Determine the (X, Y) coordinate at the center of the cell enclosing the given text.  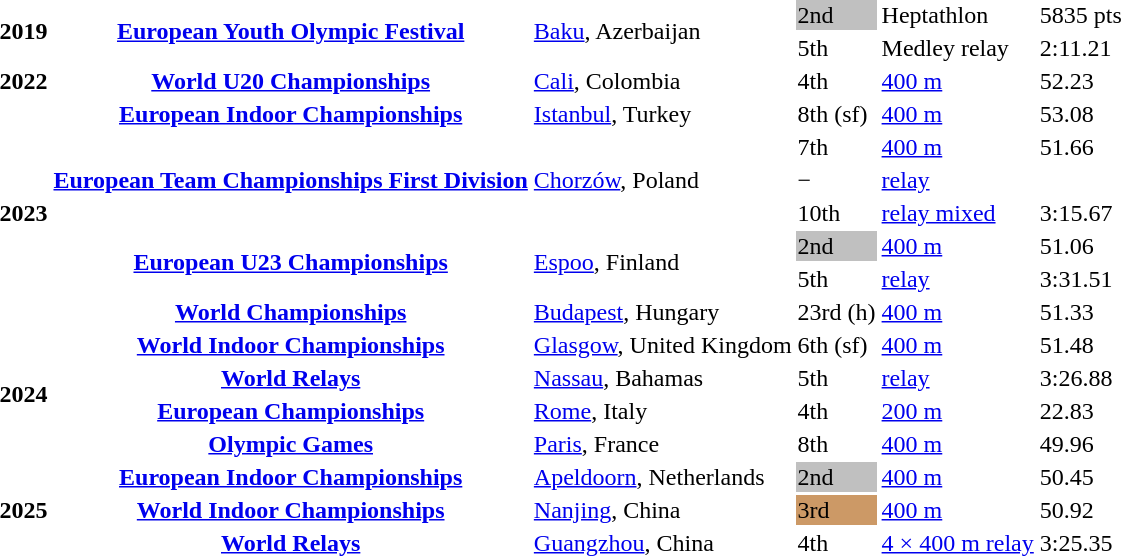
World Championships (290, 312)
10th (836, 213)
World U20 Championships (290, 81)
Cali, Colombia (662, 81)
relay mixed (958, 213)
Heptathlon (958, 15)
European Championships (290, 411)
Baku, Azerbaijan (662, 32)
Espoo, Finland (662, 262)
Olympic Games (290, 444)
European U23 Championships (290, 262)
23rd (h) (836, 312)
Chorzów, Poland (662, 180)
Apeldoorn, Netherlands (662, 477)
Glasgow, United Kingdom (662, 345)
6th (sf) (836, 345)
8th (sf) (836, 114)
Rome, Italy (662, 411)
8th (836, 444)
Paris, France (662, 444)
Nanjing, China (662, 510)
200 m (958, 411)
Medley relay (958, 48)
European Team Championships First Division (290, 180)
3rd (836, 510)
Budapest, Hungary (662, 312)
− (836, 180)
World Relays (290, 378)
European Youth Olympic Festival (290, 32)
Nassau, Bahamas (662, 378)
7th (836, 147)
Istanbul, Turkey (662, 114)
